Detect which cell encompasses the target text, then output its [X, Y] center coordinate. 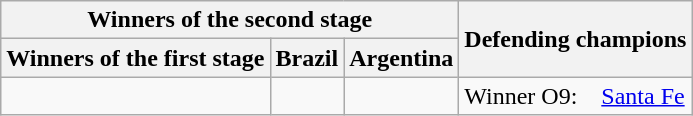
Brazil [307, 58]
Argentina [402, 58]
Defending champions [576, 39]
Winner O9: Santa Fe [576, 96]
Winners of the second stage [230, 20]
Winners of the first stage [136, 58]
